For the text-containing cell, return its midpoint in [x, y] coordinate format. 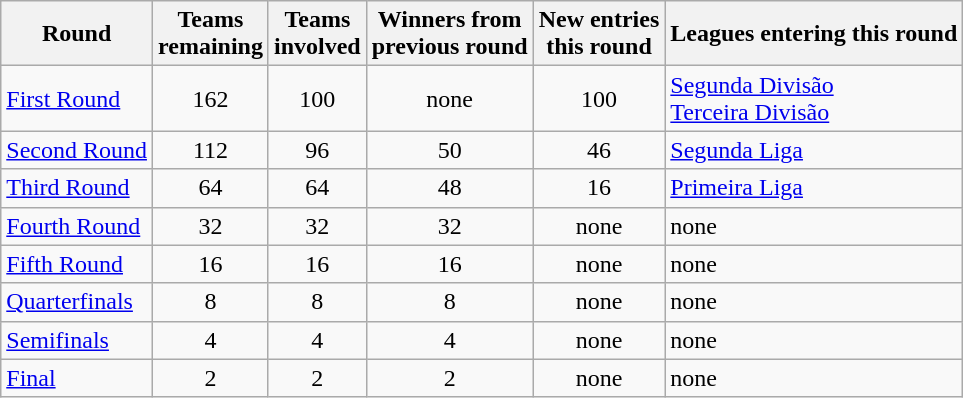
Fifth Round [77, 264]
Teamsinvolved [317, 34]
46 [599, 150]
96 [317, 150]
First Round [77, 98]
Leagues entering this round [814, 34]
Third Round [77, 188]
50 [450, 150]
Fourth Round [77, 226]
112 [210, 150]
New entriesthis round [599, 34]
Second Round [77, 150]
Teamsremaining [210, 34]
162 [210, 98]
Round [77, 34]
Quarterfinals [77, 302]
Segunda Liga [814, 150]
Winners fromprevious round [450, 34]
Segunda DivisãoTerceira Divisão [814, 98]
Semifinals [77, 340]
Primeira Liga [814, 188]
Final [77, 378]
48 [450, 188]
